Determine the [x, y] coordinate at the center of the cell enclosing the given text.  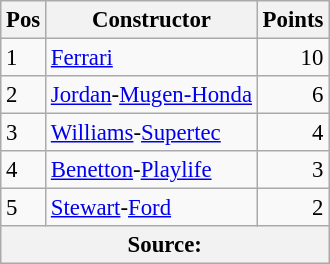
Source: [165, 245]
Stewart-Ford [152, 208]
Pos [24, 20]
Benetton-Playlife [152, 170]
5 [24, 208]
1 [24, 58]
Constructor [152, 20]
6 [292, 95]
Ferrari [152, 58]
10 [292, 58]
Points [292, 20]
Jordan-Mugen-Honda [152, 95]
Williams-Supertec [152, 133]
